For the text-containing cell, return its midpoint in (x, y) coordinate format. 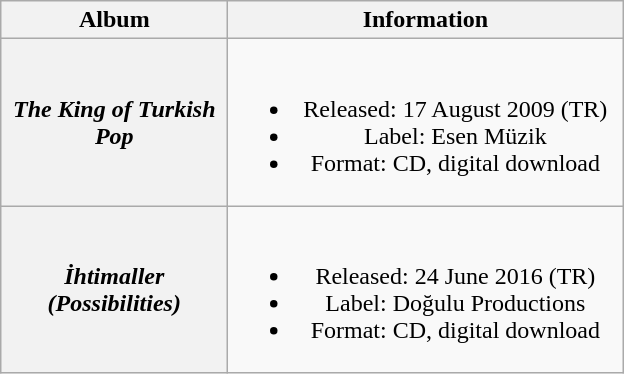
İhtimaller (Possibilities) (114, 290)
The King of Turkish Pop (114, 122)
Information (426, 20)
Released: 17 August 2009 (TR)Label: Esen MüzikFormat: CD, digital download (426, 122)
Album (114, 20)
Released: 24 June 2016 (TR)Label: Doğulu ProductionsFormat: CD, digital download (426, 290)
